Detect which cell encompasses the target text, then output its [x, y] center coordinate. 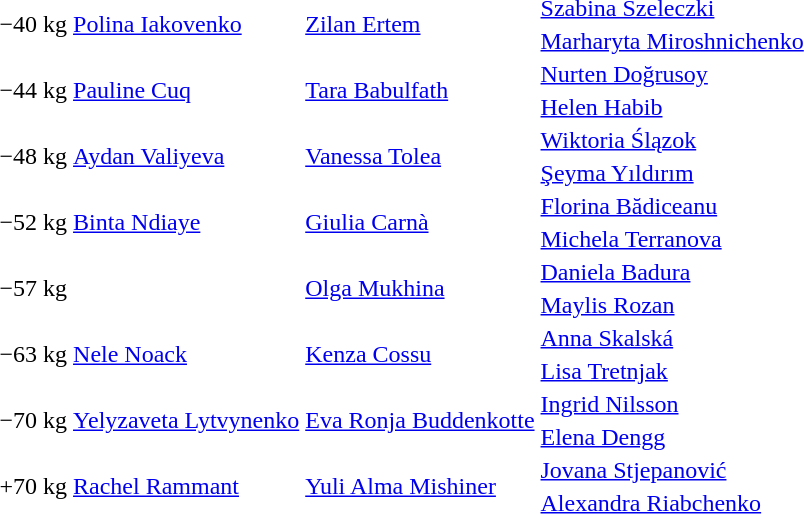
Kenza Cossu [420, 354]
Eva Ronja Buddenkotte [420, 420]
Pauline Cuq [186, 90]
Olga Mukhina [420, 288]
Yelyzaveta Lytvynenko [186, 420]
Binta Ndiaye [186, 222]
Vanessa Tolea [420, 156]
Aydan Valiyeva [186, 156]
Tara Babulfath [420, 90]
Nele Noack [186, 354]
Giulia Carnà [420, 222]
